From the cell containing the given text, extract its center point as (x, y) coordinate. 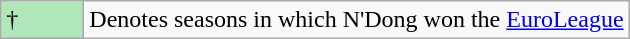
† (42, 20)
Denotes seasons in which N'Dong won the EuroLeague (356, 20)
